Locate the cell with the specified text and output its (X, Y) center coordinate. 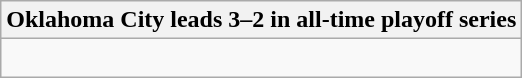
Oklahoma City leads 3–2 in all-time playoff series (262, 20)
